Pinpoint the cell where the given text exists, returning its (x, y) midpoint coordinate. 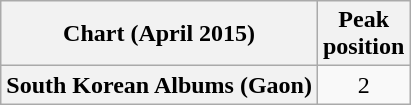
Peakposition (363, 34)
South Korean Albums (Gaon) (160, 85)
2 (363, 85)
Chart (April 2015) (160, 34)
